Return [x, y] of the center of cell containing provided text 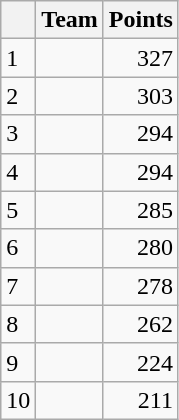
224 [140, 362]
Team [70, 20]
2 [18, 96]
10 [18, 400]
262 [140, 324]
4 [18, 172]
1 [18, 58]
278 [140, 286]
3 [18, 134]
7 [18, 286]
303 [140, 96]
211 [140, 400]
6 [18, 248]
327 [140, 58]
5 [18, 210]
285 [140, 210]
280 [140, 248]
9 [18, 362]
Points [140, 20]
8 [18, 324]
